Determine the (x, y) coordinate at the center of the cell enclosing the given text.  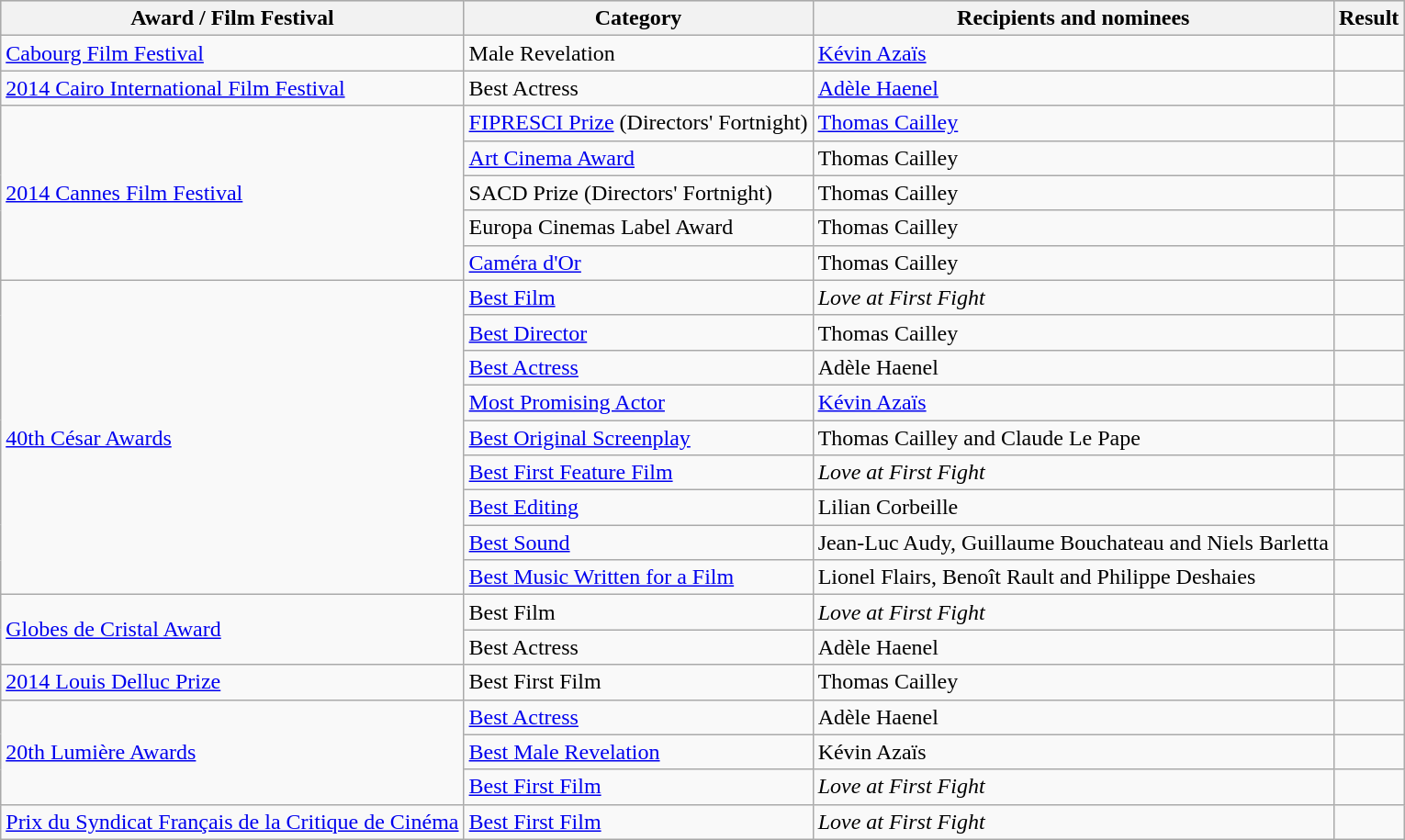
FIPRESCI Prize (Directors' Fortnight) (638, 123)
2014 Cannes Film Festival (232, 193)
Best Male Revelation (638, 752)
40th César Awards (232, 437)
2014 Louis Delluc Prize (232, 682)
Thomas Cailley and Claude Le Pape (1073, 438)
Cabourg Film Festival (232, 53)
Best Director (638, 332)
Best Music Written for a Film (638, 577)
Best Editing (638, 508)
Lilian Corbeille (1073, 508)
Male Revelation (638, 53)
Award / Film Festival (232, 18)
20th Lumière Awards (232, 752)
Best Sound (638, 543)
Recipients and nominees (1073, 18)
Lionel Flairs, Benoît Rault and Philippe Deshaies (1073, 577)
Most Promising Actor (638, 402)
Prix du Syndicat Français de la Critique de Cinéma (232, 822)
Result (1368, 18)
Jean-Luc Audy, Guillaume Bouchateau and Niels Barletta (1073, 543)
Category (638, 18)
Caméra d'Or (638, 263)
Globes de Cristal Award (232, 630)
Art Cinema Award (638, 158)
2014 Cairo International Film Festival (232, 88)
Best First Feature Film (638, 473)
Best Original Screenplay (638, 438)
SACD Prize (Directors' Fortnight) (638, 193)
Europa Cinemas Label Award (638, 228)
